Return the (X, Y) coordinate for the center point of the cell that contains the specified text.  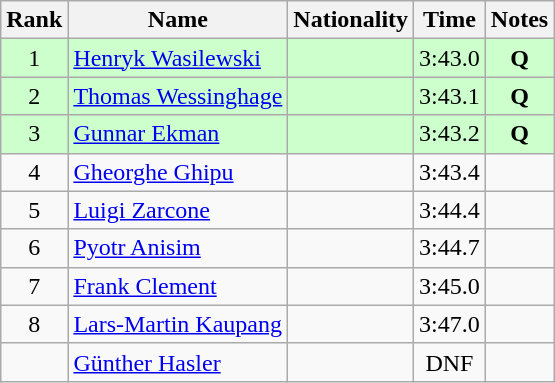
Henryk Wasilewski (178, 58)
8 (34, 324)
Lars-Martin Kaupang (178, 324)
Nationality (351, 20)
3:47.0 (450, 324)
3:44.4 (450, 210)
2 (34, 96)
4 (34, 172)
3:44.7 (450, 248)
3:43.4 (450, 172)
1 (34, 58)
DNF (450, 362)
Luigi Zarcone (178, 210)
Günther Hasler (178, 362)
3:43.2 (450, 134)
3:45.0 (450, 286)
Pyotr Anisim (178, 248)
Gheorghe Ghipu (178, 172)
3 (34, 134)
Time (450, 20)
7 (34, 286)
6 (34, 248)
Frank Clement (178, 286)
Thomas Wessinghage (178, 96)
5 (34, 210)
Name (178, 20)
Gunnar Ekman (178, 134)
3:43.1 (450, 96)
Notes (519, 20)
Rank (34, 20)
3:43.0 (450, 58)
